Determine the (x, y) coordinate at the center of the cell enclosing the given text.  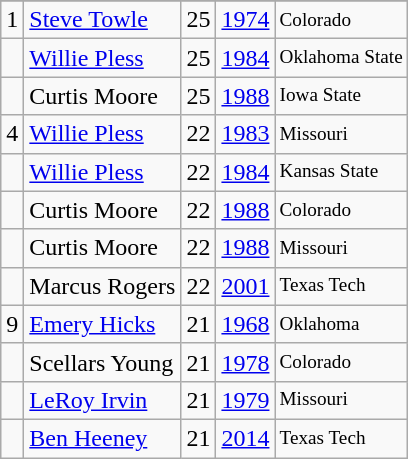
Marcus Rogers (102, 286)
2001 (246, 286)
LeRoy Irvin (102, 400)
1979 (246, 400)
1978 (246, 362)
Kansas State (341, 172)
Oklahoma State (341, 58)
Oklahoma (341, 324)
Scellars Young (102, 362)
Iowa State (341, 96)
4 (12, 134)
1974 (246, 20)
1 (12, 20)
Steve Towle (102, 20)
Ben Heeney (102, 438)
2014 (246, 438)
1968 (246, 324)
1983 (246, 134)
Emery Hicks (102, 324)
9 (12, 324)
